From the cell containing the given text, extract its center point as [X, Y] coordinate. 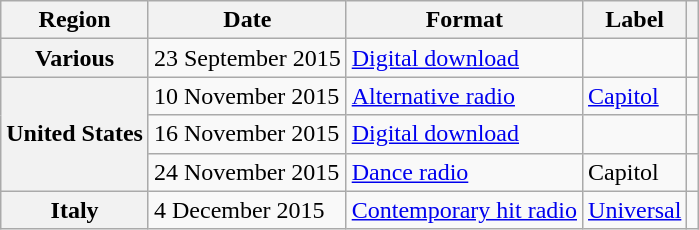
United States [75, 134]
24 November 2015 [247, 172]
Dance radio [464, 172]
Contemporary hit radio [464, 210]
4 December 2015 [247, 210]
23 September 2015 [247, 58]
Alternative radio [464, 96]
10 November 2015 [247, 96]
Various [75, 58]
Date [247, 20]
Label [635, 20]
Region [75, 20]
Italy [75, 210]
Format [464, 20]
Universal [635, 210]
16 November 2015 [247, 134]
